Output the (X, Y) coordinate of the center of the cell containing the given text.  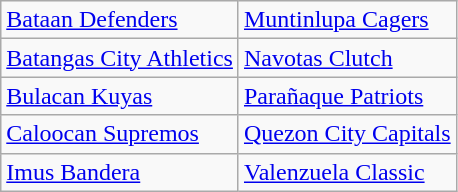
Batangas City Athletics (120, 58)
Caloocan Supremos (120, 134)
Bataan Defenders (120, 20)
Parañaque Patriots (347, 96)
Muntinlupa Cagers (347, 20)
Quezon City Capitals (347, 134)
Bulacan Kuyas (120, 96)
Navotas Clutch (347, 58)
Imus Bandera (120, 172)
Valenzuela Classic (347, 172)
